Return [X, Y] of the center of cell containing provided text 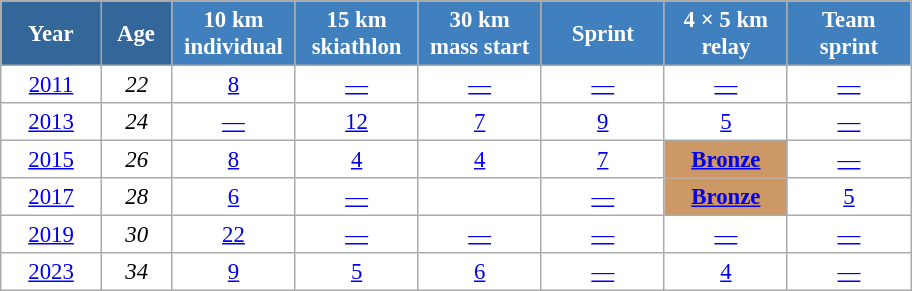
28 [136, 197]
Team sprint [848, 34]
12 [356, 122]
2019 [52, 235]
15 km skiathlon [356, 34]
2013 [52, 122]
Year [52, 34]
2011 [52, 85]
30 km mass start [480, 34]
24 [136, 122]
2017 [52, 197]
6 [234, 197]
Age [136, 34]
Sprint [602, 34]
10 km individual [234, 34]
26 [136, 160]
2015 [52, 160]
30 [136, 235]
9 [602, 122]
4 × 5 km relay [726, 34]
